Capture the cell that displays the provided text and extract its [x, y] central coordinate. 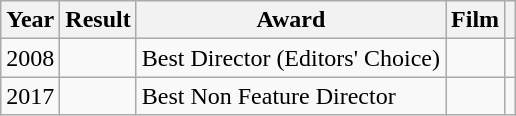
Best Director (Editors' Choice) [290, 58]
Award [290, 20]
Year [30, 20]
Film [476, 20]
2008 [30, 58]
Result [98, 20]
2017 [30, 96]
Best Non Feature Director [290, 96]
